Return [X, Y] of the center of cell containing provided text 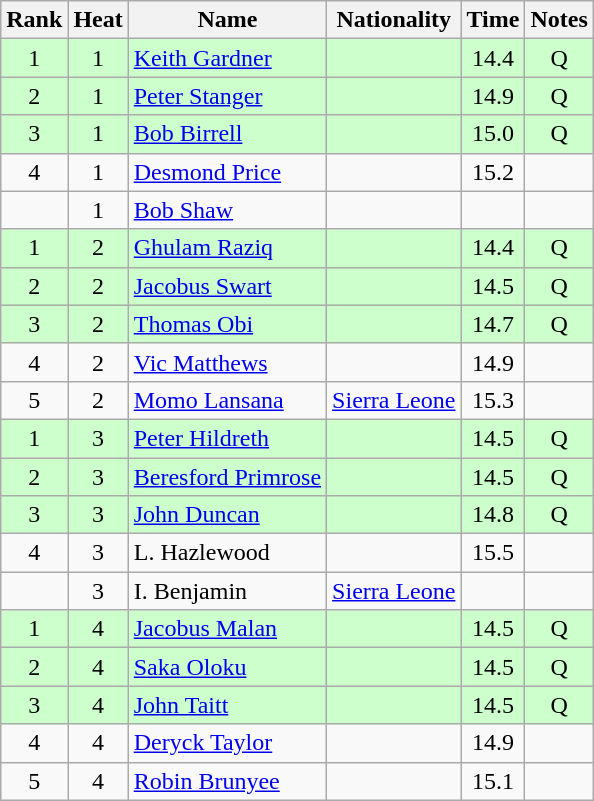
Vic Matthews [227, 362]
Notes [559, 20]
14.7 [493, 324]
Peter Stanger [227, 96]
15.5 [493, 553]
Heat [98, 20]
15.2 [493, 172]
Jacobus Malan [227, 629]
Name [227, 20]
15.1 [493, 781]
Keith Gardner [227, 58]
L. Hazlewood [227, 553]
Robin Brunyee [227, 781]
Rank [34, 20]
Momo Lansana [227, 400]
Nationality [394, 20]
Beresford Primrose [227, 477]
15.0 [493, 134]
Ghulam Raziq [227, 248]
Desmond Price [227, 172]
John Duncan [227, 515]
Peter Hildreth [227, 438]
Jacobus Swart [227, 286]
Bob Birrell [227, 134]
Thomas Obi [227, 324]
Time [493, 20]
I. Benjamin [227, 591]
14.8 [493, 515]
John Taitt [227, 705]
Saka Oloku [227, 667]
Bob Shaw [227, 210]
Deryck Taylor [227, 743]
15.3 [493, 400]
